For the text-containing cell, return its midpoint in (X, Y) coordinate format. 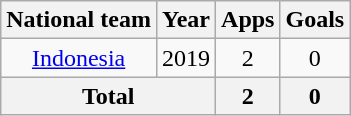
2019 (186, 58)
Total (108, 96)
National team (79, 20)
Goals (315, 20)
Apps (248, 20)
Indonesia (79, 58)
Year (186, 20)
